For the text-containing cell, return its midpoint in [x, y] coordinate format. 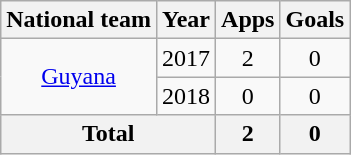
Guyana [79, 77]
Total [108, 134]
Year [186, 20]
2017 [186, 58]
2018 [186, 96]
Goals [315, 20]
Apps [248, 20]
National team [79, 20]
